Capture the cell that displays the provided text and extract its [x, y] central coordinate. 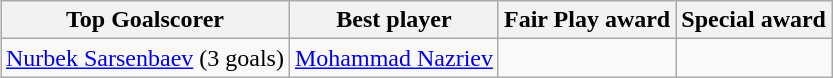
Nurbek Sarsenbaev (3 goals) [144, 58]
Fair Play award [586, 20]
Best player [394, 20]
Mohammad Nazriev [394, 58]
Top Goalscorer [144, 20]
Special award [754, 20]
